For the text-containing cell, return its midpoint in [x, y] coordinate format. 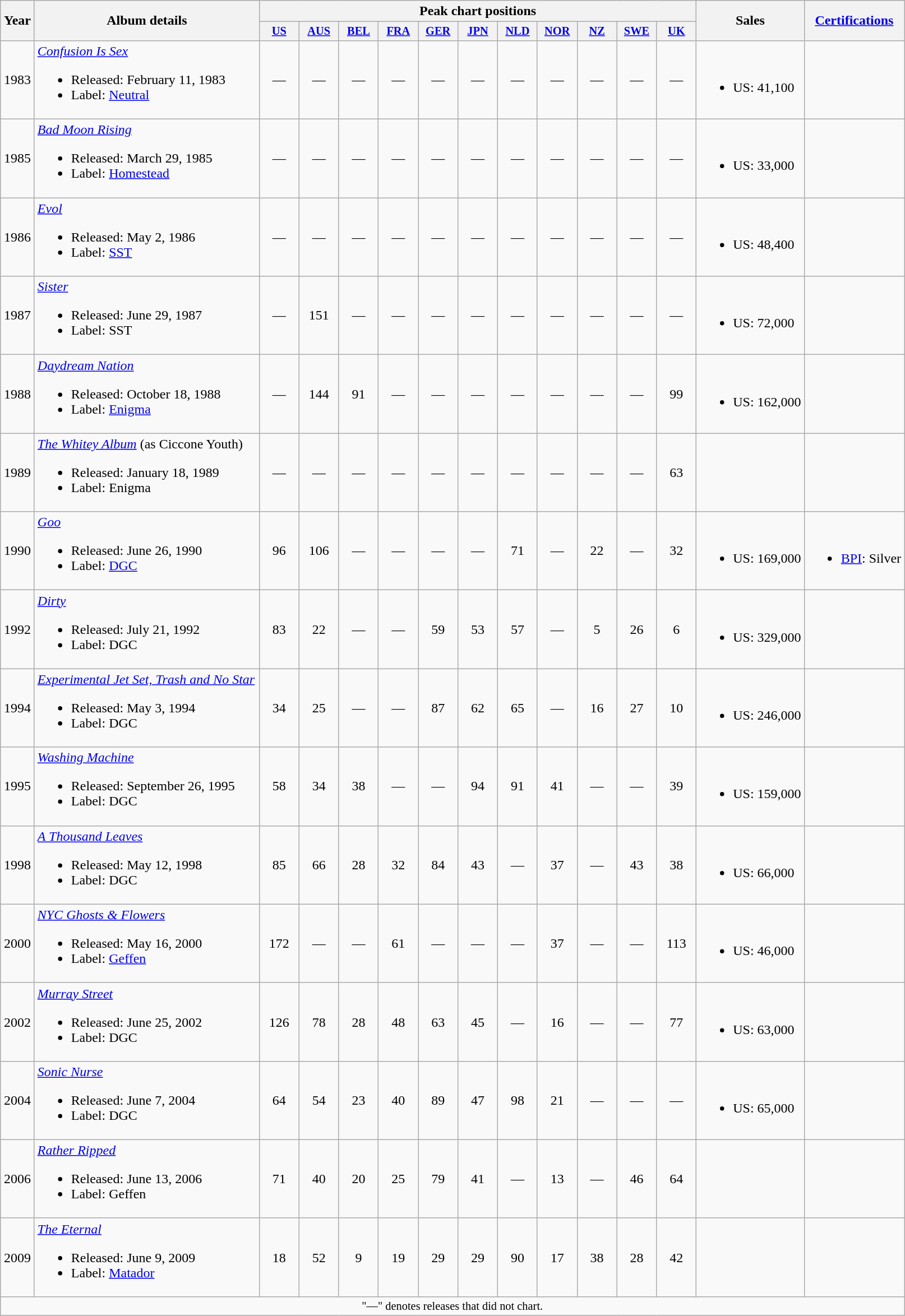
172 [279, 943]
27 [637, 708]
85 [279, 865]
BEL [359, 31]
AUS [318, 31]
US: 41,100 [750, 80]
52 [318, 1257]
53 [478, 629]
BPI: Silver [854, 551]
The EternalReleased: June 9, 2009Label: Matador [147, 1257]
59 [438, 629]
20 [359, 1179]
Sonic NurseReleased: June 7, 2004Label: DGC [147, 1100]
113 [676, 943]
87 [438, 708]
Rather RippedReleased: June 13, 2006Label: Geffen [147, 1179]
18 [279, 1257]
JPN [478, 31]
US: 65,000 [750, 1100]
NOR [557, 31]
Daydream NationReleased: October 18, 1988Label: Enigma [147, 394]
Confusion Is SexReleased: February 11, 1983Label: Neutral [147, 80]
1998 [18, 865]
62 [478, 708]
NYC Ghosts & FlowersReleased: May 16, 2000Label: Geffen [147, 943]
9 [359, 1257]
2004 [18, 1100]
"—" denotes releases that did not chart. [452, 1306]
13 [557, 1179]
Bad Moon RisingReleased: March 29, 1985Label: Homestead [147, 159]
1995 [18, 786]
78 [318, 1022]
89 [438, 1100]
2002 [18, 1022]
84 [438, 865]
Sales [750, 21]
45 [478, 1022]
5 [597, 629]
US: 169,000 [750, 551]
1990 [18, 551]
61 [398, 943]
66 [318, 865]
SisterReleased: June 29, 1987Label: SST [147, 316]
58 [279, 786]
94 [478, 786]
1988 [18, 394]
US [279, 31]
98 [517, 1100]
US: 46,000 [750, 943]
The Whitey Album (as Ciccone Youth)Released: January 18, 1989Label: Enigma [147, 472]
19 [398, 1257]
NZ [597, 31]
79 [438, 1179]
FRA [398, 31]
UK [676, 31]
39 [676, 786]
Murray StreetReleased: June 25, 2002Label: DGC [147, 1022]
99 [676, 394]
46 [637, 1179]
1987 [18, 316]
Certifications [854, 21]
54 [318, 1100]
GER [438, 31]
151 [318, 316]
US: 33,000 [750, 159]
Peak chart positions [478, 11]
106 [318, 551]
A Thousand LeavesReleased: May 12, 1998Label: DGC [147, 865]
1983 [18, 80]
US: 63,000 [750, 1022]
6 [676, 629]
90 [517, 1257]
48 [398, 1022]
126 [279, 1022]
US: 72,000 [750, 316]
26 [637, 629]
US: 66,000 [750, 865]
1986 [18, 237]
1989 [18, 472]
57 [517, 629]
1985 [18, 159]
Washing MachineReleased: September 26, 1995Label: DGC [147, 786]
23 [359, 1100]
2009 [18, 1257]
Year [18, 21]
65 [517, 708]
SWE [637, 31]
Experimental Jet Set, Trash and No StarReleased: May 3, 1994Label: DGC [147, 708]
EvolReleased: May 2, 1986Label: SST [147, 237]
US: 159,000 [750, 786]
US: 329,000 [750, 629]
1992 [18, 629]
DirtyReleased: July 21, 1992Label: DGC [147, 629]
US: 48,400 [750, 237]
144 [318, 394]
US: 246,000 [750, 708]
2006 [18, 1179]
Album details [147, 21]
10 [676, 708]
42 [676, 1257]
47 [478, 1100]
NLD [517, 31]
21 [557, 1100]
96 [279, 551]
83 [279, 629]
77 [676, 1022]
2000 [18, 943]
GooReleased: June 26, 1990Label: DGC [147, 551]
1994 [18, 708]
US: 162,000 [750, 394]
17 [557, 1257]
